Return (x, y) of the center of cell containing provided text 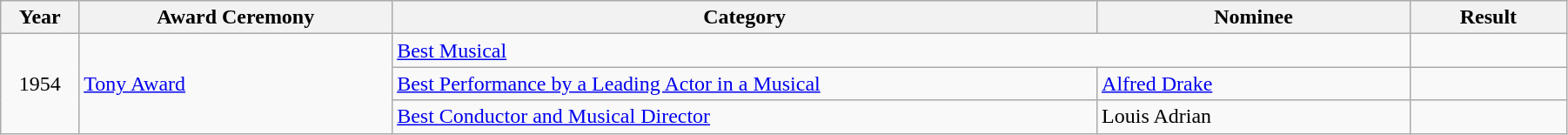
Louis Adrian (1254, 117)
Alfred Drake (1254, 84)
Nominee (1254, 17)
Award Ceremony (236, 17)
Year (40, 17)
Tony Award (236, 84)
1954 (40, 84)
Best Performance by a Leading Actor in a Musical (745, 84)
Result (1488, 17)
Category (745, 17)
Best Conductor and Musical Director (745, 117)
Best Musical (901, 51)
